For the text-containing cell, return its midpoint in [X, Y] coordinate format. 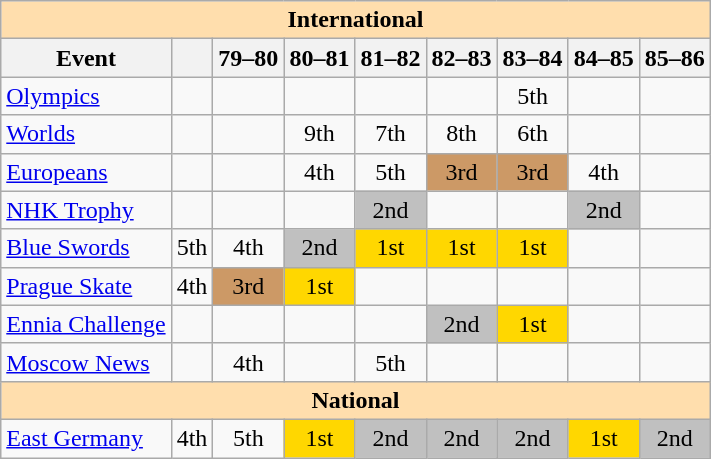
7th [390, 134]
Blue Swords [86, 248]
East Germany [86, 438]
85–86 [674, 58]
Prague Skate [86, 286]
83–84 [532, 58]
Moscow News [86, 362]
84–85 [604, 58]
79–80 [248, 58]
8th [462, 134]
National [356, 400]
Worlds [86, 134]
Event [86, 58]
Olympics [86, 96]
80–81 [320, 58]
NHK Trophy [86, 210]
International [356, 20]
9th [320, 134]
Europeans [86, 172]
6th [532, 134]
82–83 [462, 58]
81–82 [390, 58]
Ennia Challenge [86, 324]
